Identify which cell holds the provided text, then report its (X, Y) central coordinate. 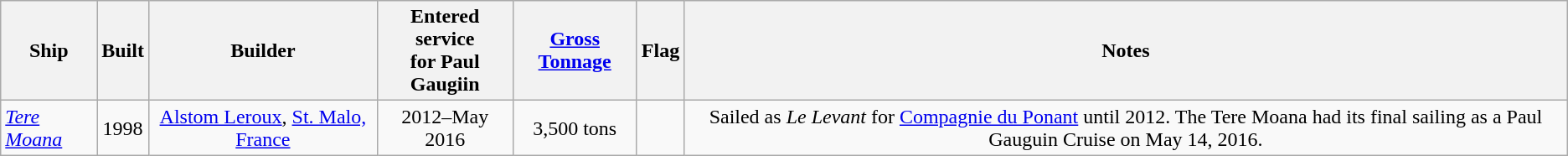
Builder (263, 50)
Notes (1126, 50)
Gross Tonnage (575, 50)
2012–May 2016 (445, 127)
Sailed as Le Levant for Compagnie du Ponant until 2012. The Tere Moana had its final sailing as a Paul Gauguin Cruise on May 14, 2016. (1126, 127)
Ship (49, 50)
Flag (660, 50)
1998 (123, 127)
Alstom Leroux, St. Malo, France (263, 127)
Tere Moana (49, 127)
3,500 tons (575, 127)
Entered service for Paul Gaugiin (445, 50)
Built (123, 50)
